Scan for the cell matching the given text and deliver its [X, Y] coordinate at center. 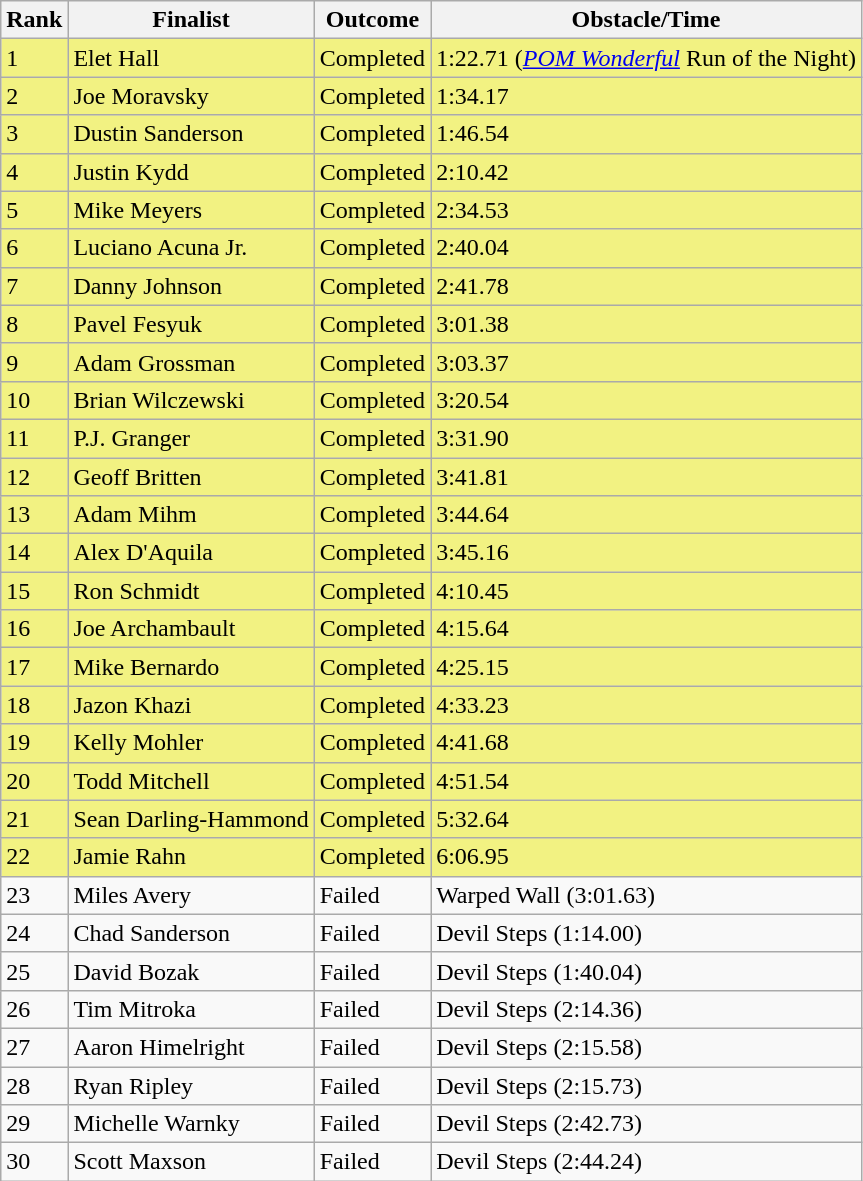
Devil Steps (2:15.58) [646, 1047]
Chad Sanderson [191, 933]
29 [34, 1124]
Aaron Himelright [191, 1047]
Dustin Sanderson [191, 134]
6 [34, 248]
Joe Moravsky [191, 96]
Ryan Ripley [191, 1085]
2:10.42 [646, 172]
3 [34, 134]
Kelly Mohler [191, 743]
Luciano Acuna Jr. [191, 248]
Michelle Warnky [191, 1124]
David Bozak [191, 971]
Todd Mitchell [191, 781]
2:40.04 [646, 248]
12 [34, 477]
Outcome [372, 20]
P.J. Granger [191, 438]
Elet Hall [191, 58]
5 [34, 210]
10 [34, 400]
Devil Steps (1:40.04) [646, 971]
1:22.71 (POM Wonderful Run of the Night) [646, 58]
3:31.90 [646, 438]
Adam Grossman [191, 362]
21 [34, 819]
Devil Steps (2:42.73) [646, 1124]
26 [34, 1009]
Devil Steps (2:15.73) [646, 1085]
Sean Darling-Hammond [191, 819]
19 [34, 743]
Jazon Khazi [191, 705]
27 [34, 1047]
3:41.81 [646, 477]
Mike Bernardo [191, 667]
3:44.64 [646, 515]
1 [34, 58]
15 [34, 591]
Finalist [191, 20]
Geoff Britten [191, 477]
20 [34, 781]
24 [34, 933]
Adam Mihm [191, 515]
7 [34, 286]
11 [34, 438]
5:32.64 [646, 819]
Joe Archambault [191, 629]
1:34.17 [646, 96]
Jamie Rahn [191, 857]
13 [34, 515]
25 [34, 971]
Pavel Fesyuk [191, 324]
3:20.54 [646, 400]
Mike Meyers [191, 210]
Danny Johnson [191, 286]
Devil Steps (2:14.36) [646, 1009]
Brian Wilczewski [191, 400]
Warped Wall (3:01.63) [646, 895]
2:41.78 [646, 286]
17 [34, 667]
30 [34, 1162]
22 [34, 857]
3:01.38 [646, 324]
2 [34, 96]
Rank [34, 20]
8 [34, 324]
Devil Steps (1:14.00) [646, 933]
6:06.95 [646, 857]
16 [34, 629]
4:41.68 [646, 743]
Alex D'Aquila [191, 553]
4:10.45 [646, 591]
Tim Mitroka [191, 1009]
18 [34, 705]
4:33.23 [646, 705]
14 [34, 553]
3:45.16 [646, 553]
Devil Steps (2:44.24) [646, 1162]
23 [34, 895]
4:15.64 [646, 629]
Miles Avery [191, 895]
4:51.54 [646, 781]
28 [34, 1085]
4 [34, 172]
Justin Kydd [191, 172]
1:46.54 [646, 134]
Scott Maxson [191, 1162]
2:34.53 [646, 210]
Obstacle/Time [646, 20]
Ron Schmidt [191, 591]
9 [34, 362]
4:25.15 [646, 667]
3:03.37 [646, 362]
